Locate the cell with the specified text and output its [X, Y] center coordinate. 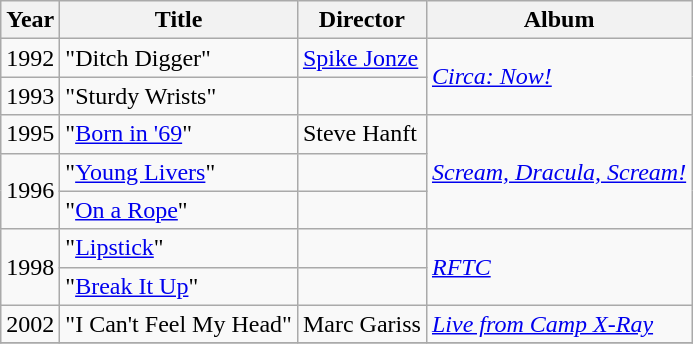
1993 [30, 96]
"Ditch Digger" [179, 58]
Title [179, 20]
"Young Livers" [179, 172]
RFTC [558, 267]
2002 [30, 324]
Live from Camp X-Ray [558, 324]
"Born in '69" [179, 134]
1995 [30, 134]
1996 [30, 191]
Scream, Dracula, Scream! [558, 172]
Marc Gariss [362, 324]
"On a Rope" [179, 210]
1998 [30, 267]
"I Can't Feel My Head" [179, 324]
Spike Jonze [362, 58]
1992 [30, 58]
Director [362, 20]
Circa: Now! [558, 77]
"Lipstick" [179, 248]
Album [558, 20]
Steve Hanft [362, 134]
"Break It Up" [179, 286]
Year [30, 20]
"Sturdy Wrists" [179, 96]
